Return the (X, Y) coordinate for the center point of the cell that contains the specified text.  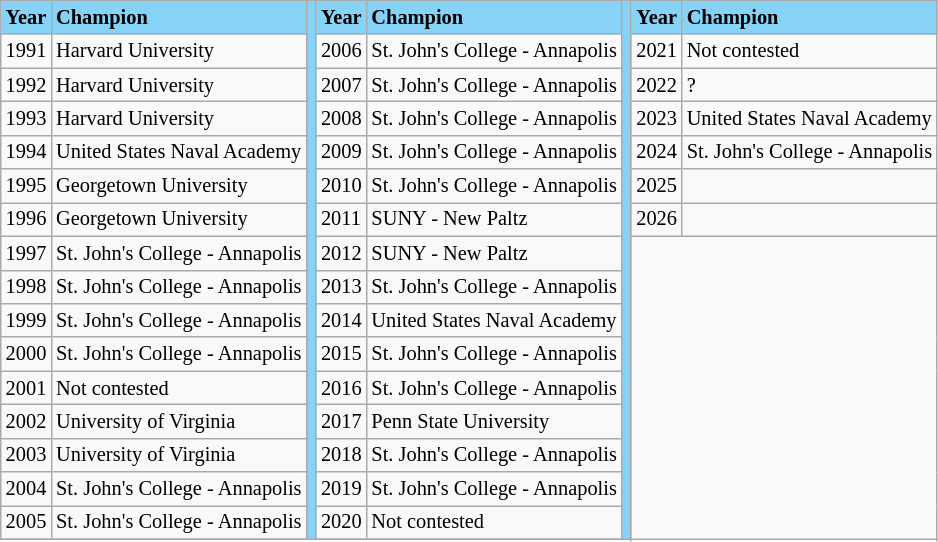
1991 (26, 51)
2010 (341, 186)
2021 (656, 51)
? (810, 85)
2007 (341, 85)
2019 (341, 489)
2008 (341, 118)
2011 (341, 219)
1999 (26, 320)
2022 (656, 85)
2015 (341, 354)
2025 (656, 186)
2003 (26, 455)
2000 (26, 354)
1994 (26, 152)
1998 (26, 287)
2006 (341, 51)
2020 (341, 522)
1997 (26, 253)
2009 (341, 152)
2016 (341, 388)
1996 (26, 219)
2004 (26, 489)
2001 (26, 388)
1995 (26, 186)
2013 (341, 287)
2023 (656, 118)
2005 (26, 522)
2012 (341, 253)
2018 (341, 455)
1992 (26, 85)
2002 (26, 421)
2017 (341, 421)
2026 (656, 219)
2014 (341, 320)
2024 (656, 152)
Penn State University (494, 421)
1993 (26, 118)
